Provide the (X, Y) coordinate of the cell's center where the given text is located.  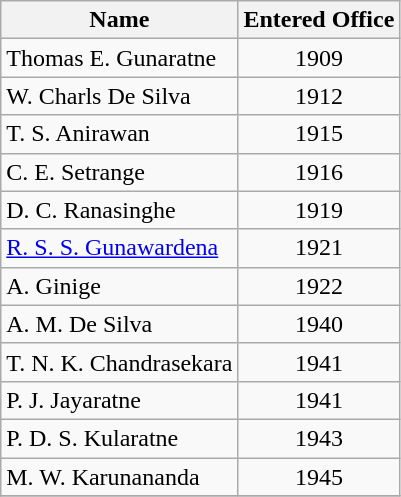
Thomas E. Gunaratne (120, 58)
T. N. K. Chandrasekara (120, 362)
1940 (319, 324)
1922 (319, 286)
Entered Office (319, 20)
P. D. S. Kularatne (120, 438)
1909 (319, 58)
M. W. Karunananda (120, 477)
1921 (319, 248)
T. S. Anirawan (120, 134)
1943 (319, 438)
1916 (319, 172)
1915 (319, 134)
1912 (319, 96)
1945 (319, 477)
C. E. Setrange (120, 172)
Name (120, 20)
A. Ginige (120, 286)
A. M. De Silva (120, 324)
D. C. Ranasinghe (120, 210)
P. J. Jayaratne (120, 400)
1919 (319, 210)
R. S. S. Gunawardena (120, 248)
W. Charls De Silva (120, 96)
